Capture the cell that displays the provided text and extract its [X, Y] central coordinate. 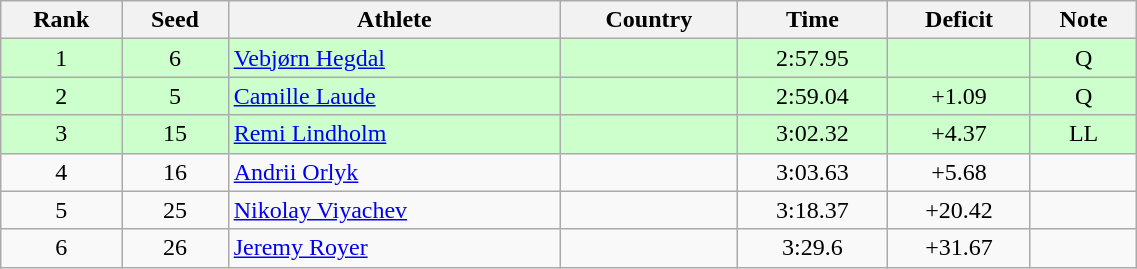
3:29.6 [812, 248]
Vebjørn Hegdal [394, 58]
2 [62, 96]
Andrii Orlyk [394, 172]
2:57.95 [812, 58]
3 [62, 134]
Time [812, 20]
3:18.37 [812, 210]
Rank [62, 20]
Nikolay Viyachev [394, 210]
+20.42 [959, 210]
Jeremy Royer [394, 248]
+5.68 [959, 172]
LL [1084, 134]
3:02.32 [812, 134]
Deficit [959, 20]
Country [649, 20]
15 [175, 134]
1 [62, 58]
Remi Lindholm [394, 134]
16 [175, 172]
3:03.63 [812, 172]
26 [175, 248]
4 [62, 172]
2:59.04 [812, 96]
+1.09 [959, 96]
+4.37 [959, 134]
Athlete [394, 20]
Seed [175, 20]
25 [175, 210]
+31.67 [959, 248]
Camille Laude [394, 96]
Note [1084, 20]
